Identify which cell holds the provided text, then report its [X, Y] central coordinate. 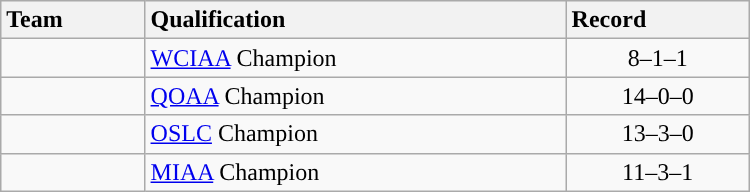
14–0–0 [658, 96]
WCIAA Champion [356, 58]
13–3–0 [658, 134]
8–1–1 [658, 58]
Qualification [356, 20]
Record [658, 20]
OSLC Champion [356, 134]
Team [73, 20]
11–3–1 [658, 172]
MIAA Champion [356, 172]
QOAA Champion [356, 96]
